Determine the [x, y] coordinate at the center of the cell enclosing the given text.  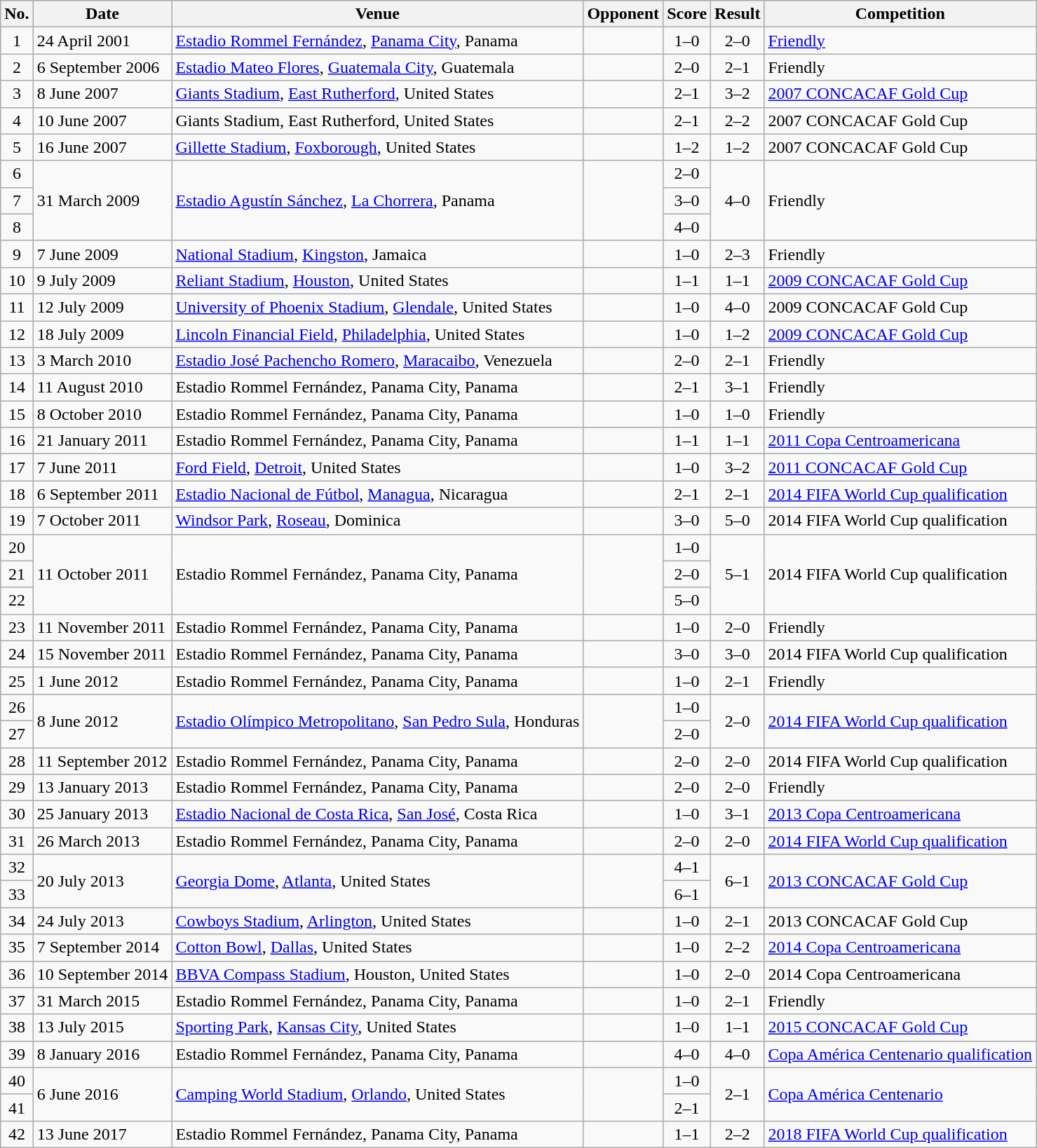
40 [17, 1081]
27 [17, 734]
Lincoln Financial Field, Philadelphia, United States [377, 334]
Venue [377, 14]
10 September 2014 [102, 974]
8 June 2012 [102, 720]
Copa América Centenario qualification [900, 1054]
17 [17, 467]
13 [17, 361]
2011 CONCACAF Gold Cup [900, 467]
7 [17, 200]
18 July 2009 [102, 334]
Competition [900, 14]
Estadio Olímpico Metropolitano, San Pedro Sula, Honduras [377, 720]
24 April 2001 [102, 41]
13 June 2017 [102, 1134]
31 March 2015 [102, 1001]
6 [17, 174]
20 [17, 547]
10 June 2007 [102, 121]
24 July 2013 [102, 921]
2018 FIFA World Cup qualification [900, 1134]
13 July 2015 [102, 1027]
8 January 2016 [102, 1054]
2015 CONCACAF Gold Cup [900, 1027]
7 October 2011 [102, 521]
20 July 2013 [102, 881]
28 [17, 760]
36 [17, 974]
33 [17, 894]
23 [17, 627]
Estadio Agustín Sánchez, La Chorrera, Panama [377, 200]
3 March 2010 [102, 361]
37 [17, 1001]
22 [17, 601]
13 January 2013 [102, 788]
Estadio Nacional de Fútbol, Managua, Nicaragua [377, 494]
30 [17, 814]
8 [17, 227]
26 March 2013 [102, 841]
12 [17, 334]
Gillette Stadium, Foxborough, United States [377, 147]
6 September 2011 [102, 494]
38 [17, 1027]
8 June 2007 [102, 94]
No. [17, 14]
32 [17, 868]
1 [17, 41]
2 [17, 67]
7 June 2011 [102, 467]
7 June 2009 [102, 254]
9 [17, 254]
Camping World Stadium, Orlando, United States [377, 1094]
24 [17, 654]
Estadio José Pachencho Romero, Maracaibo, Venezuela [377, 361]
5–1 [738, 574]
2013 Copa Centroamericana [900, 814]
Score [687, 14]
Date [102, 14]
19 [17, 521]
Ford Field, Detroit, United States [377, 467]
21 [17, 574]
35 [17, 948]
8 October 2010 [102, 414]
Windsor Park, Roseau, Dominica [377, 521]
Sporting Park, Kansas City, United States [377, 1027]
16 [17, 441]
Georgia Dome, Atlanta, United States [377, 881]
31 [17, 841]
Result [738, 14]
Opponent [623, 14]
1 June 2012 [102, 681]
15 [17, 414]
11 October 2011 [102, 574]
2–3 [738, 254]
Cotton Bowl, Dallas, United States [377, 948]
25 [17, 681]
21 January 2011 [102, 441]
5 [17, 147]
11 September 2012 [102, 760]
BBVA Compass Stadium, Houston, United States [377, 974]
6 September 2006 [102, 67]
Estadio Mateo Flores, Guatemala City, Guatemala [377, 67]
Estadio Nacional de Costa Rica, San José, Costa Rica [377, 814]
12 July 2009 [102, 307]
Cowboys Stadium, Arlington, United States [377, 921]
41 [17, 1107]
Reliant Stadium, Houston, United States [377, 280]
6 June 2016 [102, 1094]
16 June 2007 [102, 147]
39 [17, 1054]
10 [17, 280]
11 November 2011 [102, 627]
14 [17, 388]
4–1 [687, 868]
7 September 2014 [102, 948]
3 [17, 94]
25 January 2013 [102, 814]
29 [17, 788]
15 November 2011 [102, 654]
4 [17, 121]
University of Phoenix Stadium, Glendale, United States [377, 307]
National Stadium, Kingston, Jamaica [377, 254]
11 [17, 307]
11 August 2010 [102, 388]
9 July 2009 [102, 280]
34 [17, 921]
Copa América Centenario [900, 1094]
2011 Copa Centroamericana [900, 441]
42 [17, 1134]
26 [17, 707]
31 March 2009 [102, 200]
18 [17, 494]
